Provide the (x, y) coordinate of the cell's center where the given text is located.  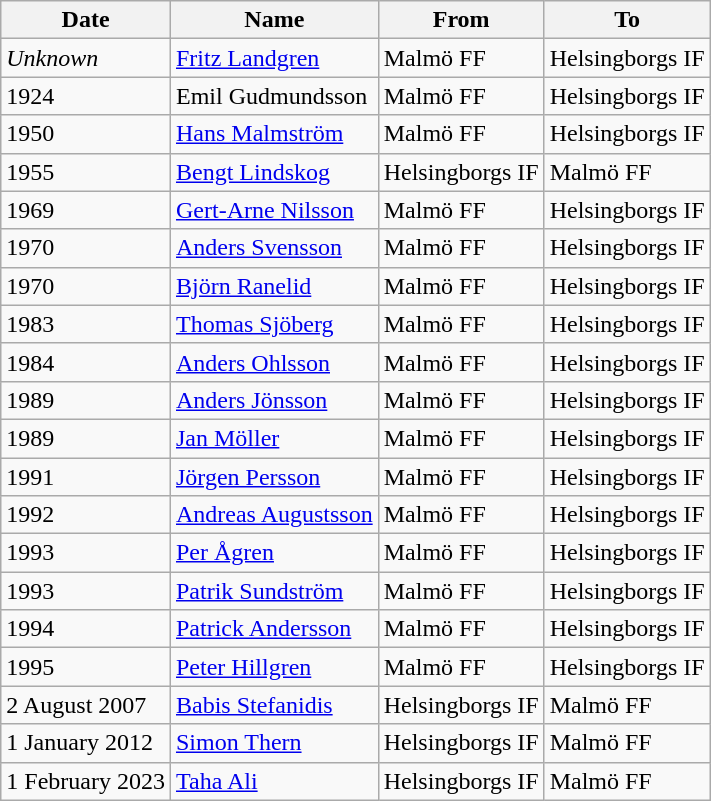
Bengt Lindskog (274, 172)
Date (86, 20)
1924 (86, 96)
Jörgen Persson (274, 477)
1995 (86, 667)
Anders Ohlsson (274, 362)
Gert-Arne Nilsson (274, 210)
2 August 2007 (86, 705)
1984 (86, 362)
Patrick Andersson (274, 629)
1 February 2023 (86, 781)
Per Ågren (274, 553)
1992 (86, 515)
Name (274, 20)
1969 (86, 210)
1991 (86, 477)
Emil Gudmundsson (274, 96)
Unknown (86, 58)
1955 (86, 172)
Babis Stefanidis (274, 705)
Hans Malmström (274, 134)
Simon Thern (274, 743)
Patrik Sundström (274, 591)
Peter Hillgren (274, 667)
Jan Möller (274, 438)
Andreas Augustsson (274, 515)
1994 (86, 629)
1 January 2012 (86, 743)
Anders Svensson (274, 248)
Björn Ranelid (274, 286)
1950 (86, 134)
1983 (86, 324)
To (627, 20)
Anders Jönsson (274, 400)
Taha Ali (274, 781)
Fritz Landgren (274, 58)
Thomas Sjöberg (274, 324)
From (461, 20)
